Return the (X, Y) coordinate for the center point of the cell that contains the specified text.  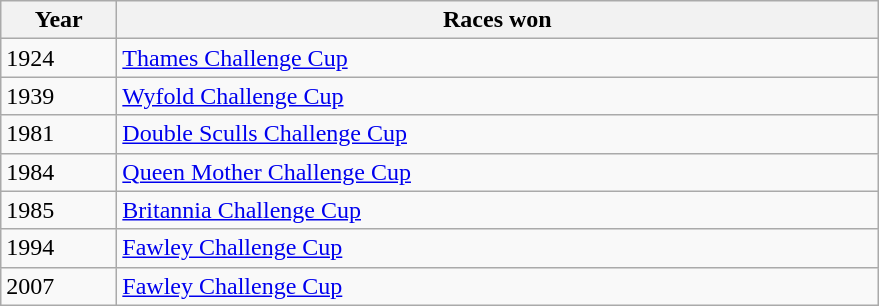
1984 (59, 172)
1924 (59, 58)
1939 (59, 96)
Queen Mother Challenge Cup (498, 172)
Wyfold Challenge Cup (498, 96)
1994 (59, 248)
1985 (59, 210)
1981 (59, 134)
Britannia Challenge Cup (498, 210)
Double Sculls Challenge Cup (498, 134)
Races won (498, 20)
Thames Challenge Cup (498, 58)
Year (59, 20)
2007 (59, 286)
